From the cell containing the given text, extract its center point as [X, Y] coordinate. 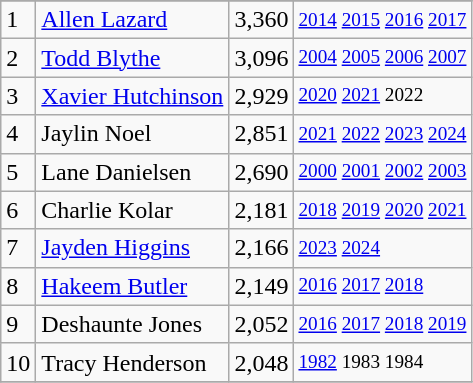
Deshaunte Jones [132, 324]
7 [18, 248]
2,929 [262, 96]
10 [18, 362]
2,149 [262, 286]
Jayden Higgins [132, 248]
2016 2017 2018 [382, 286]
2016 2017 2018 2019 [382, 324]
5 [18, 172]
2,052 [262, 324]
3 [18, 96]
Jaylin Noel [132, 134]
Allen Lazard [132, 20]
1982 1983 1984 [382, 362]
Lane Danielsen [132, 172]
2,690 [262, 172]
Todd Blythe [132, 58]
1 [18, 20]
3,096 [262, 58]
2,181 [262, 210]
2,166 [262, 248]
2018 2019 2020 2021 [382, 210]
Charlie Kolar [132, 210]
6 [18, 210]
2,851 [262, 134]
3,360 [262, 20]
2014 2015 2016 2017 [382, 20]
2000 2001 2002 2003 [382, 172]
2004 2005 2006 2007 [382, 58]
2,048 [262, 362]
Xavier Hutchinson [132, 96]
Tracy Henderson [132, 362]
8 [18, 286]
Hakeem Butler [132, 286]
9 [18, 324]
4 [18, 134]
2020 2021 2022 [382, 96]
2023 2024 [382, 248]
2021 2022 2023 2024 [382, 134]
2 [18, 58]
